Find where the given text appears and provide that cell's center as (X, Y) coordinate. 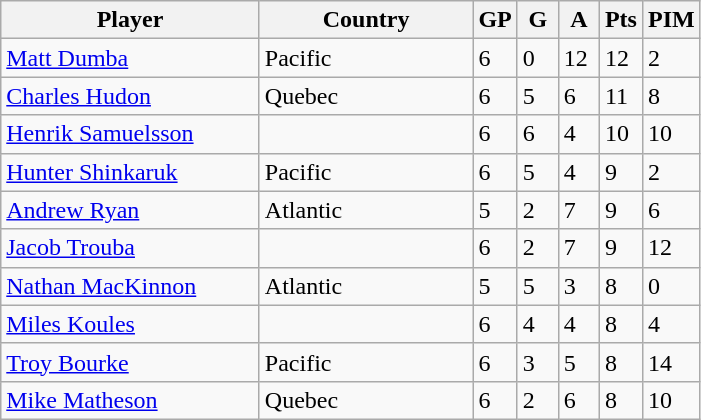
Country (366, 20)
14 (671, 362)
Henrik Samuelsson (130, 134)
Andrew Ryan (130, 210)
11 (620, 96)
Miles Koules (130, 324)
Troy Bourke (130, 362)
Player (130, 20)
A (578, 20)
G (538, 20)
Matt Dumba (130, 58)
GP (495, 20)
Hunter Shinkaruk (130, 172)
Nathan MacKinnon (130, 286)
Pts (620, 20)
PIM (671, 20)
Jacob Trouba (130, 248)
Mike Matheson (130, 400)
Charles Hudon (130, 96)
